Extract the [x, y] coordinate from the center of the cell holding the provided text.  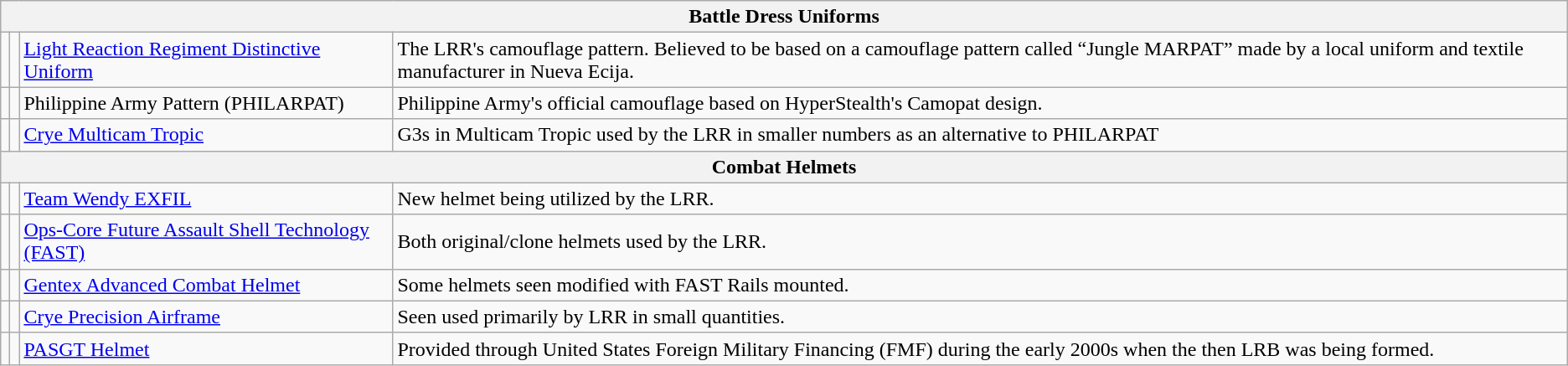
Combat Helmets [784, 167]
Light Reaction Regiment Distinctive Uniform [206, 60]
G3s in Multicam Tropic used by the LRR in smaller numbers as an alternative to PHILARPAT [980, 135]
Some helmets seen modified with FAST Rails mounted. [980, 285]
Provided through United States Foreign Military Financing (FMF) during the early 2000s when the then LRB was being formed. [980, 348]
Both original/clone helmets used by the LRR. [980, 241]
New helmet being utilized by the LRR. [980, 198]
Philippine Army's official camouflage based on HyperStealth's Camopat design. [980, 103]
Battle Dress Uniforms [784, 17]
Crye Multicam Tropic [206, 135]
Team Wendy EXFIL [206, 198]
Seen used primarily by LRR in small quantities. [980, 317]
Crye Precision Airframe [206, 317]
Ops-Core Future Assault Shell Technology (FAST) [206, 241]
Gentex Advanced Combat Helmet [206, 285]
Philippine Army Pattern (PHILARPAT) [206, 103]
PASGT Helmet [206, 348]
